Locate the cell with the specified text and output its [x, y] center coordinate. 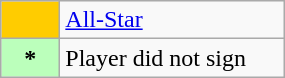
All-Star [172, 20]
* [30, 58]
Player did not sign [172, 58]
